Search for the cell housing the specified text and yield its (X, Y) center coordinate. 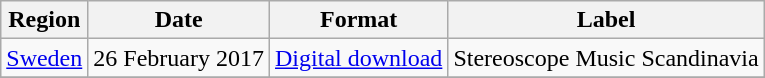
Sweden (44, 58)
Date (179, 20)
Digital download (359, 58)
Region (44, 20)
26 February 2017 (179, 58)
Format (359, 20)
Label (606, 20)
Stereoscope Music Scandinavia (606, 58)
